Pinpoint the cell where the given text exists, returning its [x, y] midpoint coordinate. 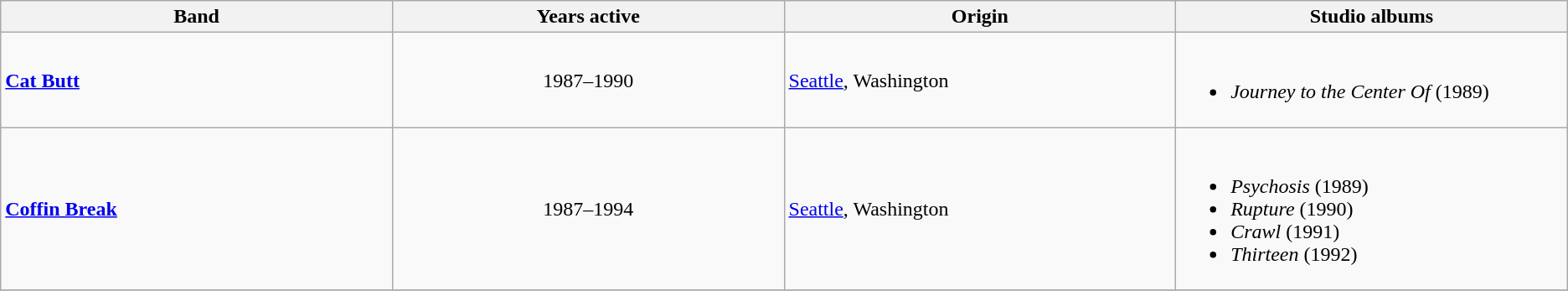
Studio albums [1372, 17]
1987–1990 [588, 81]
Origin [980, 17]
Psychosis (1989)Rupture (1990)Crawl (1991)Thirteen (1992) [1372, 209]
Coffin Break [197, 209]
Band [197, 17]
Journey to the Center Of (1989) [1372, 81]
Cat Butt [197, 81]
Years active [588, 17]
1987–1994 [588, 209]
